Identify which cell holds the provided text, then report its (x, y) central coordinate. 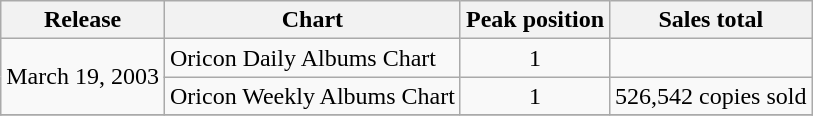
Peak position (534, 20)
Chart (312, 20)
Sales total (711, 20)
526,542 copies sold (711, 96)
Oricon Daily Albums Chart (312, 58)
Release (83, 20)
Oricon Weekly Albums Chart (312, 96)
March 19, 2003 (83, 77)
